Return the [x, y] coordinate for the center point of the cell that contains the specified text.  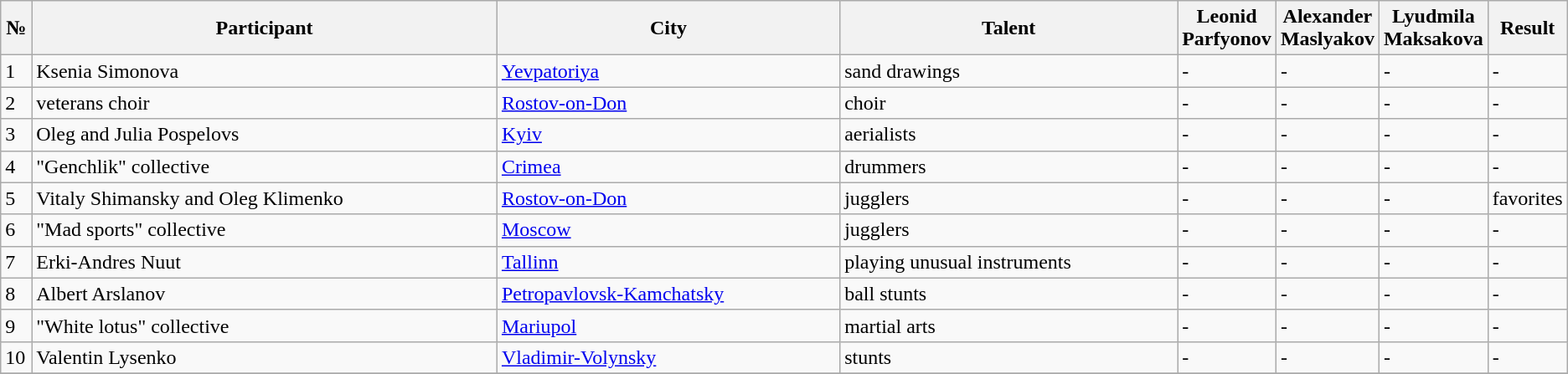
"Genchlik" collective [265, 167]
10 [17, 357]
"White lotus" collective [265, 325]
Vladimir-Volynsky [668, 357]
Leonid Parfyonov [1227, 28]
Ksenia Simonova [265, 71]
Vitaly Shimansky and Oleg Klimenko [265, 198]
ball stunts [1008, 294]
Petropavlovsk-Kamchatsky [668, 294]
8 [17, 294]
3 [17, 135]
7 [17, 262]
Alexander Maslyakov [1327, 28]
Result [1528, 28]
martial arts [1008, 325]
2 [17, 103]
Tallinn [668, 262]
Participant [265, 28]
№ [17, 28]
stunts [1008, 357]
sand drawings [1008, 71]
Kyiv [668, 135]
Erki-Andres Nuut [265, 262]
choir [1008, 103]
Moscow [668, 230]
Talent [1008, 28]
4 [17, 167]
Yevpatoriya [668, 71]
City [668, 28]
Valentin Lysenko [265, 357]
5 [17, 198]
9 [17, 325]
"Mad sports" collective [265, 230]
aerialists [1008, 135]
favorites [1528, 198]
veterans choir [265, 103]
playing unusual instruments [1008, 262]
Crimea [668, 167]
Oleg and Julia Pospelovs [265, 135]
drummers [1008, 167]
Albert Arslanov [265, 294]
Lyudmila Maksakova [1433, 28]
6 [17, 230]
1 [17, 71]
Mariupol [668, 325]
